Find where the given text appears and provide that cell's center as (X, Y) coordinate. 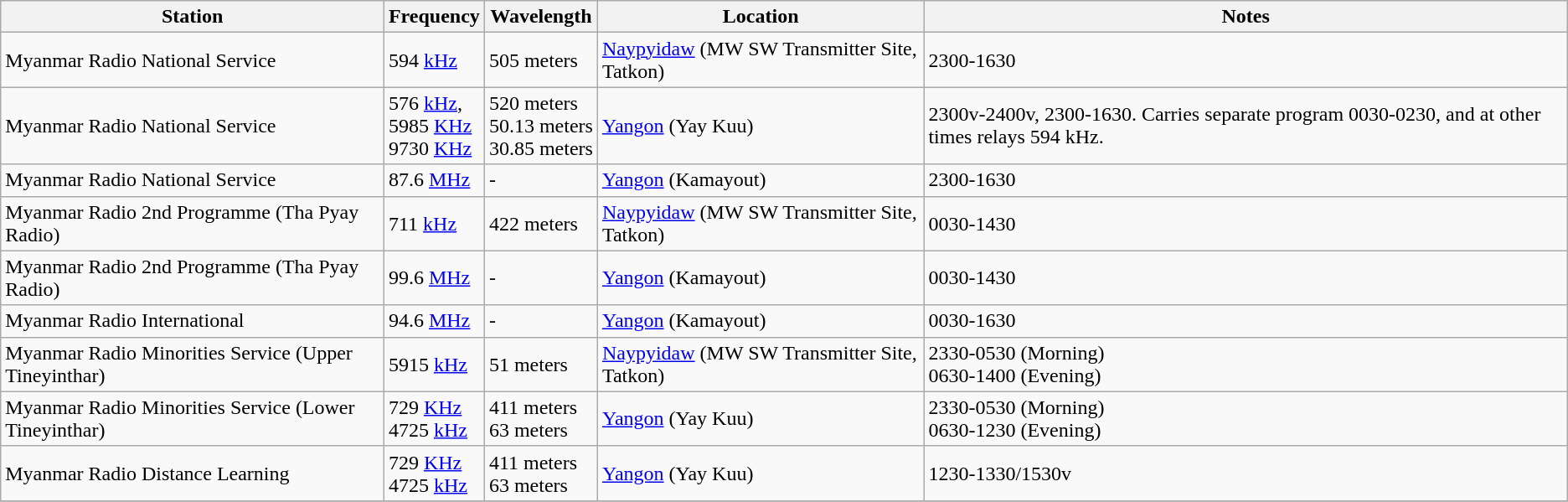
1230-1330/1530v (1246, 473)
711 kHz (434, 223)
Myanmar Radio Minorities Service (Upper Tineyinthar) (193, 364)
Location (761, 17)
Myanmar Radio Minorities Service (Lower Tineyinthar) (193, 419)
Myanmar Radio International (193, 321)
51 meters (541, 364)
2330-0530 (Morning) 0630-1230 (Evening) (1246, 419)
520 meters 50.13 meters 30.85 meters (541, 126)
2330-0530 (Morning) 0630-1400 (Evening) (1246, 364)
87.6 MHz (434, 180)
Station (193, 17)
Myanmar Radio Distance Learning (193, 473)
5915 kHz (434, 364)
0030-1630 (1246, 321)
594 kHz (434, 60)
422 meters (541, 223)
576 kHz, 5985 KHz 9730 KHz (434, 126)
94.6 MHz (434, 321)
Notes (1246, 17)
Frequency (434, 17)
2300v-2400v, 2300-1630. Carries separate program 0030-0230, and at other times relays 594 kHz. (1246, 126)
Wavelength (541, 17)
505 meters (541, 60)
99.6 MHz (434, 278)
